Detect which cell encompasses the target text, then output its [x, y] center coordinate. 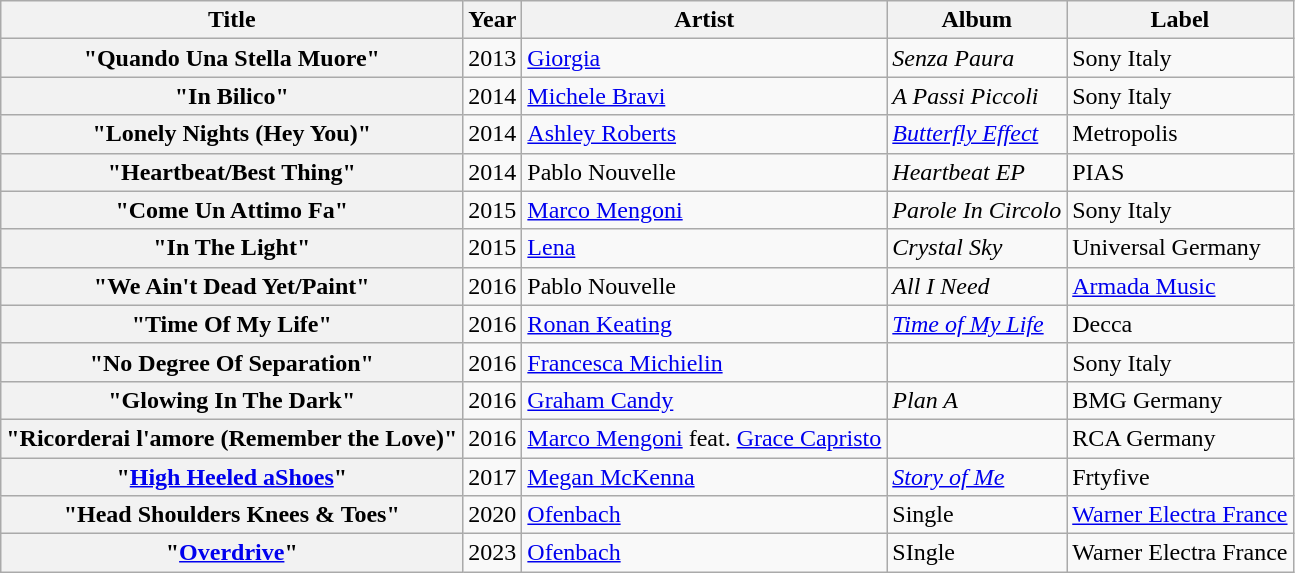
Artist [704, 20]
2020 [492, 515]
Album [977, 20]
"High Heeled aShoes" [232, 477]
"Overdrive" [232, 553]
"Come Un Attimo Fa" [232, 210]
"Head Shoulders Knees & Toes" [232, 515]
All I Need [977, 286]
Story of Me [977, 477]
"In Bilico" [232, 96]
Ashley Roberts [704, 134]
"Heartbeat/Best Thing" [232, 172]
Giorgia [704, 58]
Heartbeat EP [977, 172]
Francesca Michielin [704, 362]
Year [492, 20]
Decca [1180, 324]
Megan McKenna [704, 477]
2023 [492, 553]
Parole In Circolo [977, 210]
2013 [492, 58]
Ronan Keating [704, 324]
Marco Mengoni [704, 210]
Single [977, 515]
"Quando Una Stella Muore" [232, 58]
A Passi Piccoli [977, 96]
PIAS [1180, 172]
2017 [492, 477]
BMG Germany [1180, 400]
Crystal Sky [977, 248]
Michele Bravi [704, 96]
"Lonely Nights (Hey You)" [232, 134]
"No Degree Of Separation" [232, 362]
RCA Germany [1180, 438]
Armada Music [1180, 286]
Metropolis [1180, 134]
"We Ain't Dead Yet/Paint" [232, 286]
"In The Light" [232, 248]
Universal Germany [1180, 248]
Time of My Life [977, 324]
Lena [704, 248]
Butterfly Effect [977, 134]
Senza Paura [977, 58]
"Time Of My Life" [232, 324]
"Ricorderai l'amore (Remember the Love)" [232, 438]
SIngle [977, 553]
Plan A [977, 400]
Graham Candy [704, 400]
"Glowing In The Dark" [232, 400]
Marco Mengoni feat. Grace Capristo [704, 438]
Title [232, 20]
Label [1180, 20]
Frtyfive [1180, 477]
